For the text-containing cell, return its midpoint in (x, y) coordinate format. 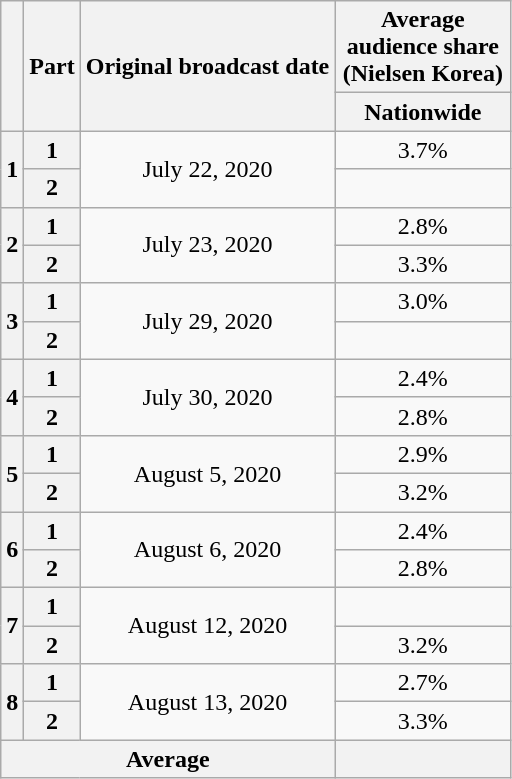
2.9% (423, 454)
4 (12, 397)
August 13, 2020 (208, 702)
7 (12, 626)
6 (12, 550)
2.7% (423, 683)
Nationwide (423, 112)
August 5, 2020 (208, 473)
3.7% (423, 150)
8 (12, 702)
Average (168, 759)
3 (12, 321)
August 12, 2020 (208, 626)
July 23, 2020 (208, 245)
Part (52, 66)
Original broadcast date (208, 66)
July 29, 2020 (208, 321)
August 6, 2020 (208, 550)
July 30, 2020 (208, 397)
Average audience share(Nielsen Korea) (423, 47)
5 (12, 473)
3.0% (423, 302)
July 22, 2020 (208, 169)
